Extract the (x, y) coordinate from the center of the cell holding the provided text.  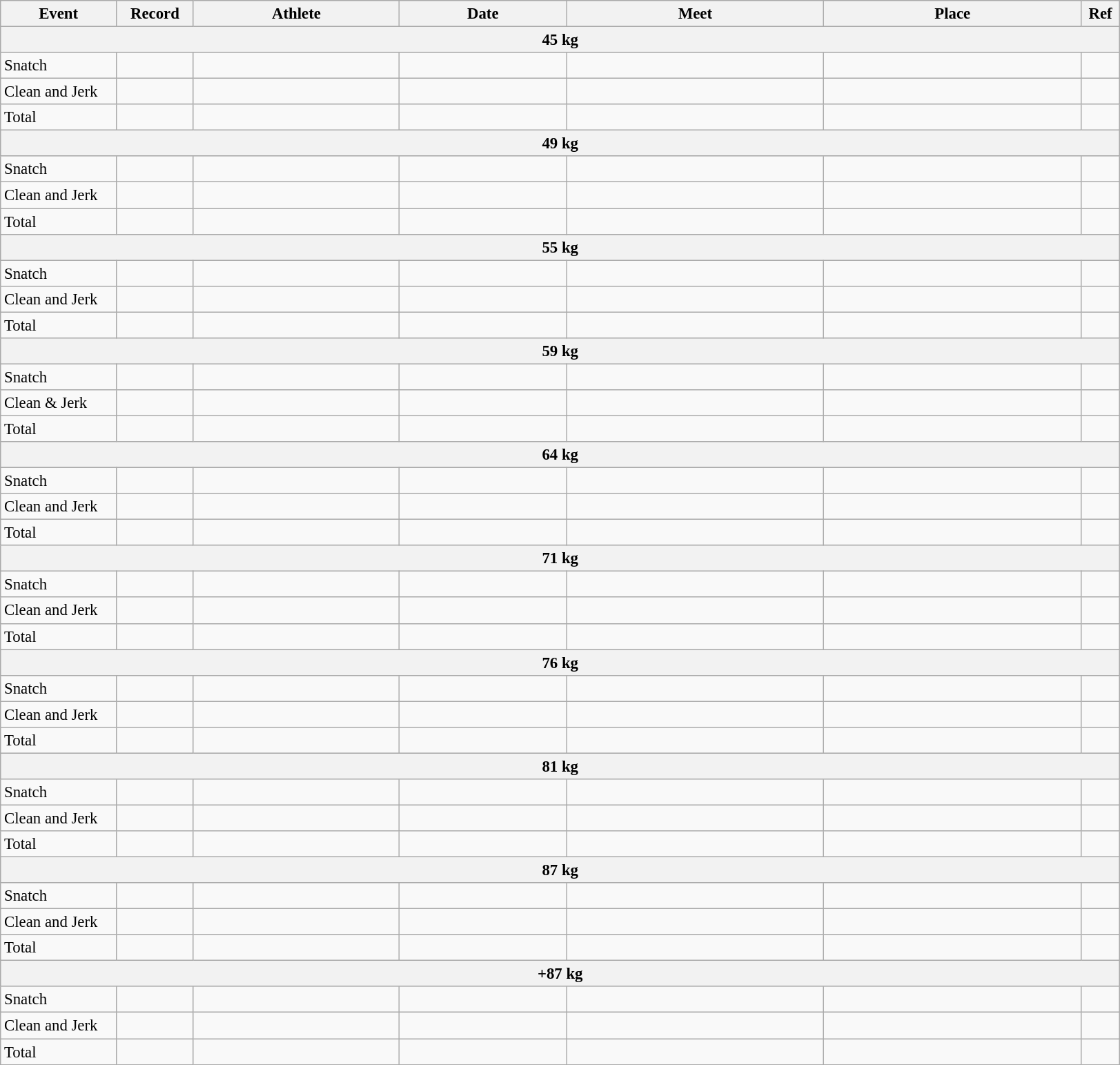
71 kg (560, 558)
Place (952, 14)
Ref (1101, 14)
Meet (696, 14)
Clean & Jerk (59, 403)
45 kg (560, 40)
Record (155, 14)
59 kg (560, 351)
49 kg (560, 144)
Event (59, 14)
87 kg (560, 870)
76 kg (560, 663)
+87 kg (560, 974)
64 kg (560, 455)
55 kg (560, 247)
Athlete (296, 14)
81 kg (560, 766)
Date (483, 14)
